Pinpoint the cell where the given text exists, returning its [X, Y] midpoint coordinate. 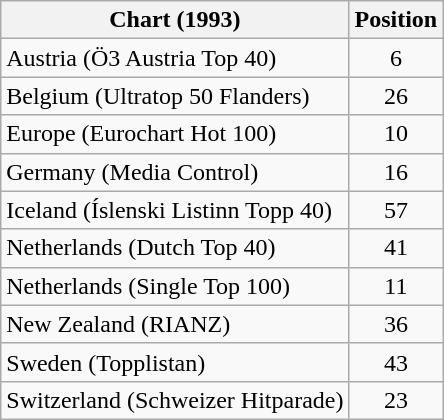
23 [396, 400]
Netherlands (Dutch Top 40) [175, 248]
Sweden (Topplistan) [175, 362]
Austria (Ö3 Austria Top 40) [175, 58]
Position [396, 20]
6 [396, 58]
36 [396, 324]
Germany (Media Control) [175, 172]
26 [396, 96]
10 [396, 134]
Netherlands (Single Top 100) [175, 286]
Belgium (Ultratop 50 Flanders) [175, 96]
16 [396, 172]
Europe (Eurochart Hot 100) [175, 134]
Chart (1993) [175, 20]
41 [396, 248]
43 [396, 362]
Switzerland (Schweizer Hitparade) [175, 400]
Iceland (Íslenski Listinn Topp 40) [175, 210]
57 [396, 210]
New Zealand (RIANZ) [175, 324]
11 [396, 286]
